Detect which cell encompasses the target text, then output its (x, y) center coordinate. 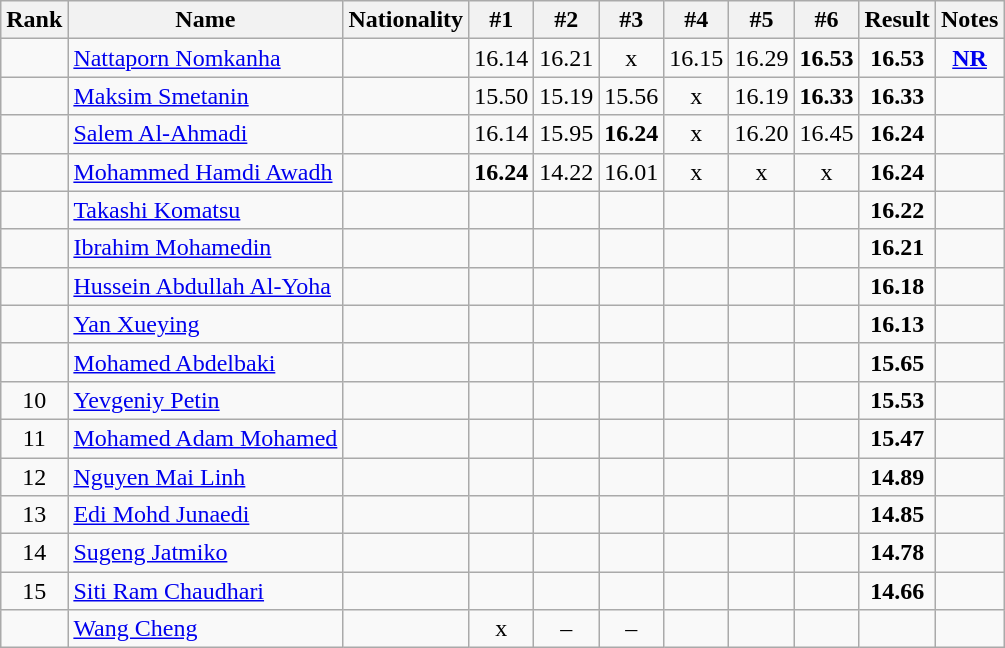
#4 (696, 20)
Salem Al-Ahmadi (206, 134)
16.15 (696, 58)
14.22 (566, 172)
14.66 (897, 591)
15.95 (566, 134)
14 (34, 553)
16.29 (762, 58)
Mohamed Adam Mohamed (206, 438)
14.85 (897, 515)
Nationality (406, 20)
16.13 (897, 324)
Sugeng Jatmiko (206, 553)
Nattaporn Nomkanha (206, 58)
#2 (566, 20)
Yan Xueying (206, 324)
Notes (969, 20)
15.53 (897, 400)
Hussein Abdullah Al-Yoha (206, 286)
Mohamed Abdelbaki (206, 362)
15.56 (632, 96)
#1 (502, 20)
15.65 (897, 362)
Wang Cheng (206, 629)
Edi Mohd Junaedi (206, 515)
16.01 (632, 172)
#6 (826, 20)
Name (206, 20)
16.45 (826, 134)
Ibrahim Mohamedin (206, 248)
12 (34, 477)
15.47 (897, 438)
11 (34, 438)
10 (34, 400)
Mohammed Hamdi Awadh (206, 172)
16.20 (762, 134)
Rank (34, 20)
15 (34, 591)
15.50 (502, 96)
16.22 (897, 210)
14.89 (897, 477)
13 (34, 515)
16.19 (762, 96)
14.78 (897, 553)
Nguyen Mai Linh (206, 477)
15.19 (566, 96)
Siti Ram Chaudhari (206, 591)
#5 (762, 20)
Maksim Smetanin (206, 96)
16.18 (897, 286)
Result (897, 20)
NR (969, 58)
Takashi Komatsu (206, 210)
#3 (632, 20)
Yevgeniy Petin (206, 400)
